For the text-containing cell, return its midpoint in (x, y) coordinate format. 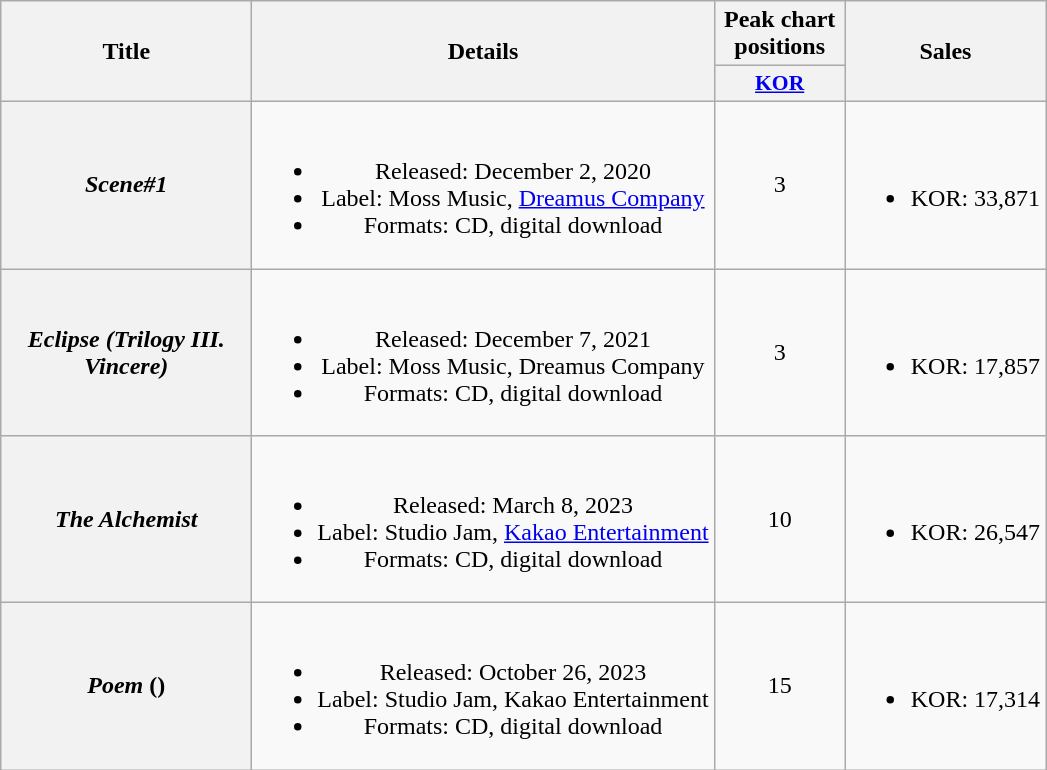
The Alchemist (126, 520)
Details (483, 52)
Sales (945, 52)
15 (780, 686)
KOR (780, 84)
Title (126, 52)
Scene#1 (126, 184)
Released: October 26, 2023Label: Studio Jam, Kakao EntertainmentFormats: CD, digital download (483, 686)
Released: March 8, 2023Label: Studio Jam, Kakao EntertainmentFormats: CD, digital download (483, 520)
Poem () (126, 686)
KOR: 33,871 (945, 184)
Eclipse (Trilogy III. Vincere) (126, 352)
Peak chart positions (780, 34)
10 (780, 520)
KOR: 17,857 (945, 352)
KOR: 26,547 (945, 520)
Released: December 7, 2021Label: Moss Music, Dreamus CompanyFormats: CD, digital download (483, 352)
KOR: 17,314 (945, 686)
Released: December 2, 2020Label: Moss Music, Dreamus CompanyFormats: CD, digital download (483, 184)
